Extract the [X, Y] coordinate from the center of the cell holding the provided text.  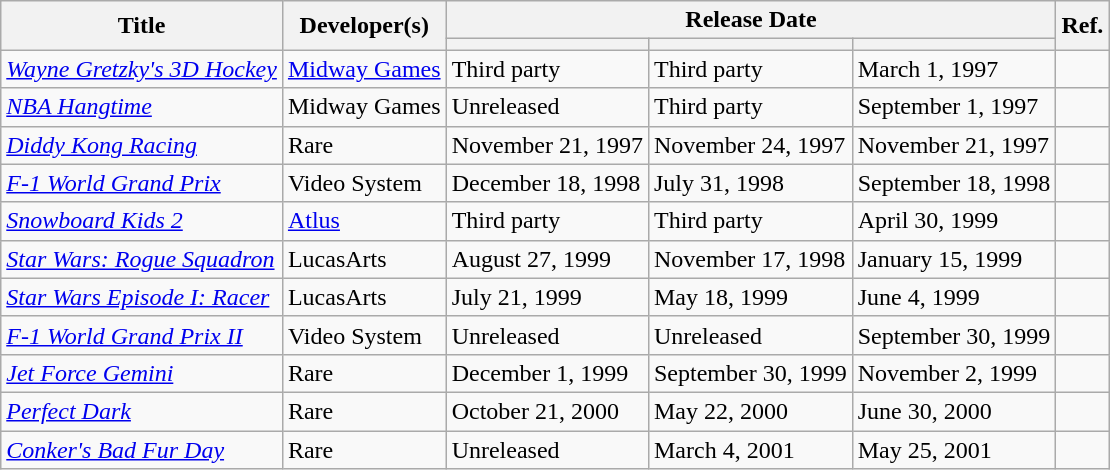
October 21, 2000 [547, 411]
Jet Force Gemini [142, 373]
November 17, 1998 [750, 259]
June 4, 1999 [954, 297]
Star Wars: Rogue Squadron [142, 259]
F-1 World Grand Prix [142, 183]
December 1, 1999 [547, 373]
Perfect Dark [142, 411]
September 18, 1998 [954, 183]
April 30, 1999 [954, 221]
May 25, 2001 [954, 449]
Ref. [1082, 26]
Wayne Gretzky's 3D Hockey [142, 69]
March 4, 2001 [750, 449]
Developer(s) [364, 26]
Snowboard Kids 2 [142, 221]
January 15, 1999 [954, 259]
F-1 World Grand Prix II [142, 335]
November 2, 1999 [954, 373]
June 30, 2000 [954, 411]
May 18, 1999 [750, 297]
August 27, 1999 [547, 259]
Title [142, 26]
Star Wars Episode I: Racer [142, 297]
Conker's Bad Fur Day [142, 449]
Diddy Kong Racing [142, 145]
September 1, 1997 [954, 107]
May 22, 2000 [750, 411]
November 24, 1997 [750, 145]
December 18, 1998 [547, 183]
Atlus [364, 221]
Release Date [751, 20]
March 1, 1997 [954, 69]
NBA Hangtime [142, 107]
July 31, 1998 [750, 183]
July 21, 1999 [547, 297]
